Find where the given text appears and provide that cell's center as (x, y) coordinate. 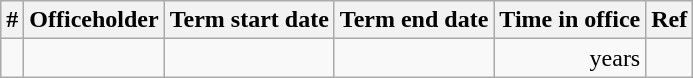
Officeholder (94, 20)
Term end date (414, 20)
# (12, 20)
Time in office (570, 20)
Term start date (249, 20)
years (570, 58)
Ref (670, 20)
